Detect which cell encompasses the target text, then output its (x, y) center coordinate. 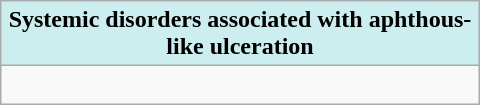
Systemic disorders associated with aphthous-like ulceration (240, 34)
